Provide the (X, Y) coordinate of the cell's center where the given text is located.  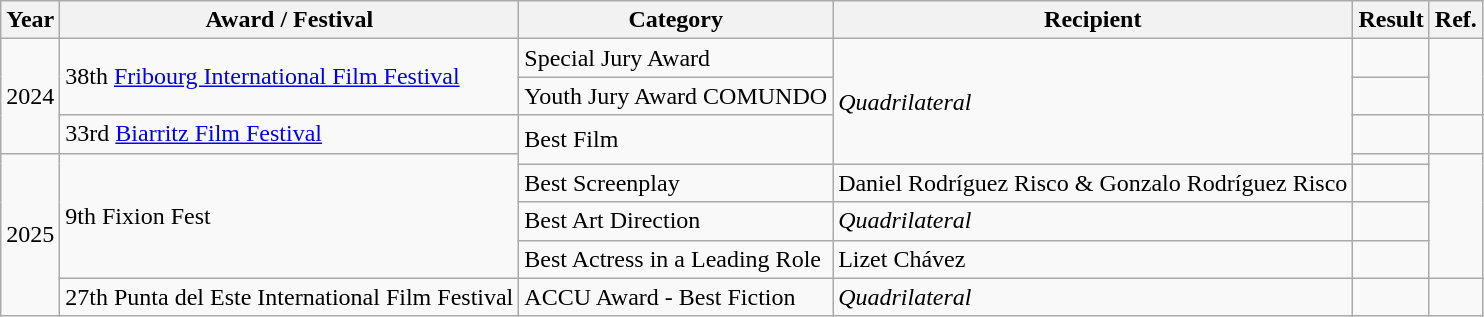
ACCU Award - Best Fiction (676, 297)
Best Art Direction (676, 221)
Category (676, 20)
9th Fixion Fest (290, 216)
33rd Biarritz Film Festival (290, 134)
Daniel Rodríguez Risco & Gonzalo Rodríguez Risco (1093, 183)
Result (1391, 20)
2024 (30, 96)
Special Jury Award (676, 58)
Lizet Chávez (1093, 259)
27th Punta del Este International Film Festival (290, 297)
Year (30, 20)
Recipient (1093, 20)
Best Film (676, 140)
2025 (30, 234)
Youth Jury Award COMUNDO (676, 96)
Ref. (1456, 20)
38th Fribourg International Film Festival (290, 77)
Award / Festival (290, 20)
Best Actress in a Leading Role (676, 259)
Best Screenplay (676, 183)
